Capture the cell that displays the provided text and extract its [X, Y] central coordinate. 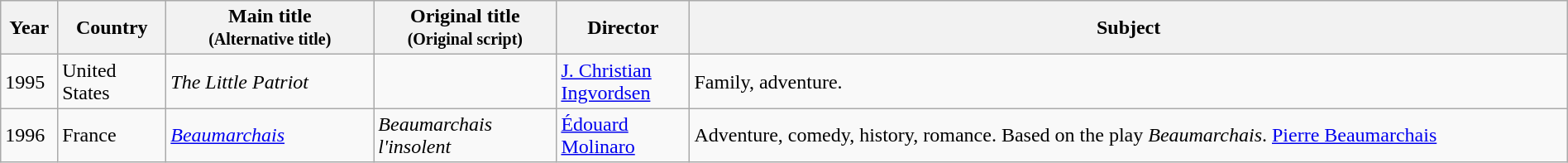
1995 [30, 81]
Adventure, comedy, history, romance. Based on the play Beaumarchais. Pierre Beaumarchais [1128, 136]
Director [624, 28]
France [112, 136]
Beaumarchais [270, 136]
Subject [1128, 28]
Édouard Molinaro [624, 136]
1996 [30, 136]
Main title(Alternative title) [270, 28]
J. Christian Ingvordsen [624, 81]
Family, adventure. [1128, 81]
Original title(Original script) [465, 28]
The Little Patriot [270, 81]
Country [112, 28]
United States [112, 81]
Beaumarchais l'insolent [465, 136]
Year [30, 28]
